Search for the cell housing the specified text and yield its [X, Y] center coordinate. 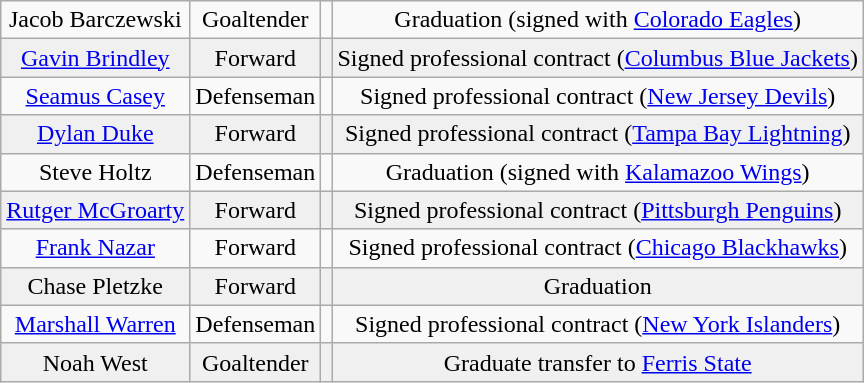
Noah West [96, 362]
Seamus Casey [96, 96]
Signed professional contract (New Jersey Devils) [598, 96]
Signed professional contract (Pittsburgh Penguins) [598, 210]
Graduation (signed with Colorado Eagles) [598, 20]
Signed professional contract (Tampa Bay Lightning) [598, 134]
Graduate transfer to Ferris State [598, 362]
Frank Nazar [96, 248]
Chase Pletzke [96, 286]
Signed professional contract (New York Islanders) [598, 324]
Steve Holtz [96, 172]
Gavin Brindley [96, 58]
Signed professional contract (Columbus Blue Jackets) [598, 58]
Dylan Duke [96, 134]
Jacob Barczewski [96, 20]
Graduation (signed with Kalamazoo Wings) [598, 172]
Graduation [598, 286]
Marshall Warren [96, 324]
Signed professional contract (Chicago Blackhawks) [598, 248]
Rutger McGroarty [96, 210]
